Provide the (X, Y) coordinate of the cell's center where the given text is located.  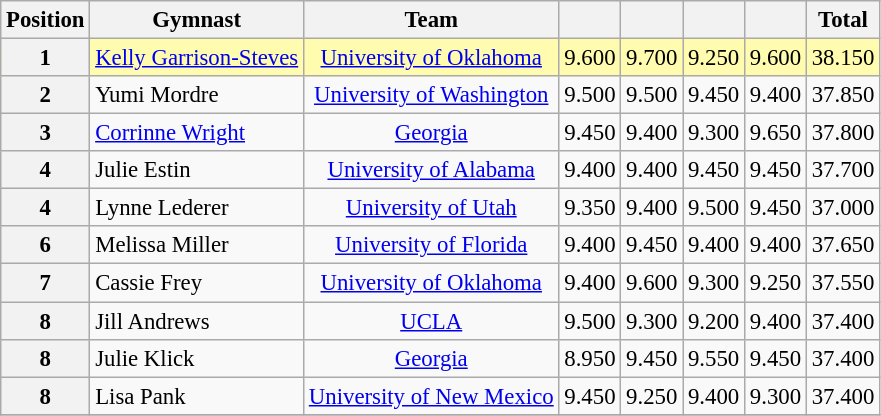
Julie Klick (197, 358)
9.650 (776, 133)
Kelly Garrison-Steves (197, 58)
Yumi Mordre (197, 95)
University of Utah (432, 208)
37.650 (842, 245)
University of Florida (432, 245)
2 (46, 95)
Jill Andrews (197, 321)
37.000 (842, 208)
Cassie Frey (197, 283)
Corrinne Wright (197, 133)
Melissa Miller (197, 245)
Gymnast (197, 20)
37.850 (842, 95)
Team (432, 20)
University of New Mexico (432, 396)
9.700 (652, 58)
8.950 (590, 358)
Julie Estin (197, 170)
Lisa Pank (197, 396)
UCLA (432, 321)
Total (842, 20)
Lynne Lederer (197, 208)
University of Washington (432, 95)
37.800 (842, 133)
9.550 (714, 358)
6 (46, 245)
9.350 (590, 208)
7 (46, 283)
3 (46, 133)
37.550 (842, 283)
9.200 (714, 321)
University of Alabama (432, 170)
Position (46, 20)
37.700 (842, 170)
38.150 (842, 58)
1 (46, 58)
